Identify which cell holds the provided text, then report its [X, Y] central coordinate. 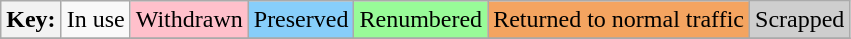
Returned to normal traffic [619, 20]
Scrapped [800, 20]
Renumbered [421, 20]
Withdrawn [189, 20]
Key: [31, 20]
In use [96, 20]
Preserved [301, 20]
